Return [x, y] of the center of cell containing provided text 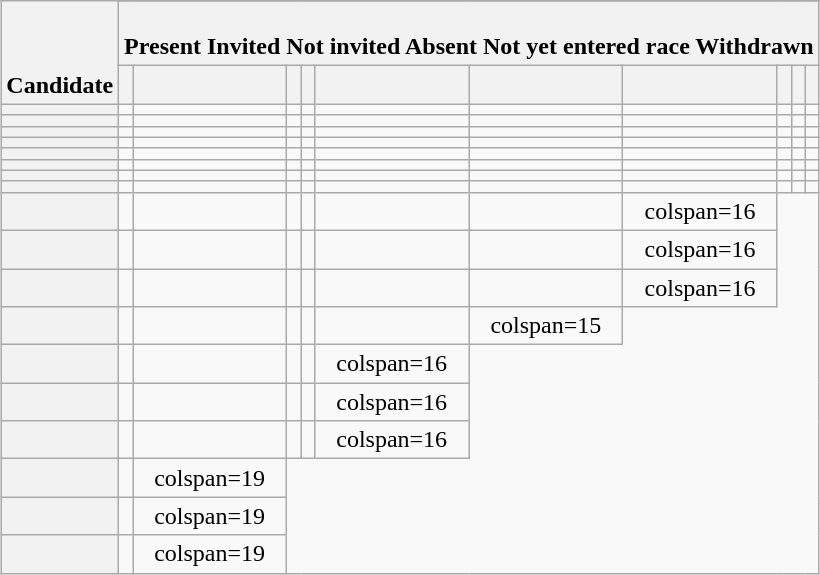
Candidate [60, 52]
colspan=15 [546, 326]
Present Invited Not invited Absent Not yet entered race Withdrawn [470, 34]
